Capture the cell that displays the provided text and extract its (x, y) central coordinate. 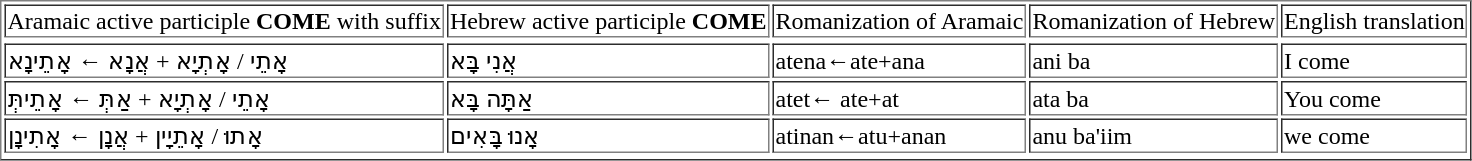
we come (1374, 135)
atena←ate+ana (899, 61)
ata ba (1154, 98)
אָנוּ בָּאִים (608, 135)
Romanization of Aramaic (899, 20)
אָתוּ / אָתֵיָין + אֲנָן ← אָתִינָן (224, 135)
ani ba (1154, 61)
אֲנִי בָּא (608, 61)
anu ba'iim (1154, 135)
אַתָּה בָּא (608, 98)
English translation (1374, 20)
atinan←atu+anan (899, 135)
אָתֵי / אָתְיָא + אֲנָא ← אָתֵינָא (224, 61)
You come (1374, 98)
Aramaic active participle COME with suffix (224, 20)
Romanization of Hebrew (1154, 20)
atet← ate+at (899, 98)
I come (1374, 61)
Hebrew active participle COME (608, 20)
אָתֵי / אָתְיָא + אַתְּ ← אָתֵיתְּ (224, 98)
